Return the (X, Y) coordinate for the center point of the cell that contains the specified text.  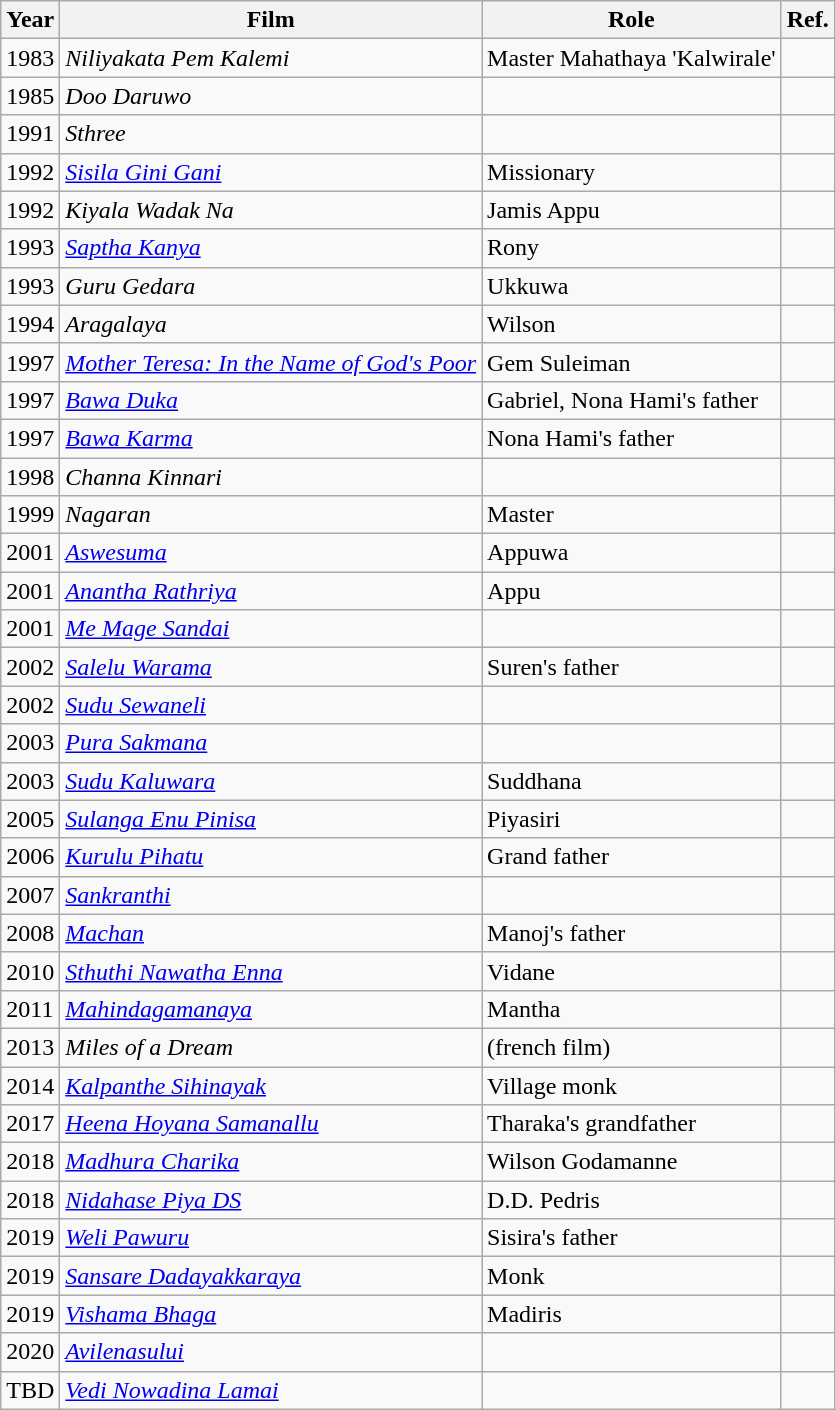
Madhura Charika (271, 1162)
Master Mahathaya 'Kalwirale' (632, 58)
Manoj's father (632, 933)
Salelu Warama (271, 667)
Mantha (632, 1009)
1999 (30, 515)
2008 (30, 933)
1983 (30, 58)
Nona Hami's father (632, 438)
Guru Gedara (271, 286)
Vedi Nowadina Lamai (271, 1390)
2005 (30, 819)
Nagaran (271, 515)
Sankranthi (271, 895)
Sthuthi Nawatha Enna (271, 971)
Nidahase Piya DS (271, 1200)
Bawa Duka (271, 400)
Wilson (632, 324)
1998 (30, 477)
Channa Kinnari (271, 477)
Appuwa (632, 553)
Pura Sakmana (271, 743)
2010 (30, 971)
Kiyala Wadak Na (271, 210)
2006 (30, 857)
Village monk (632, 1085)
Ref. (808, 20)
1994 (30, 324)
Vidane (632, 971)
Kalpanthe Sihinayak (271, 1085)
Gem Suleiman (632, 362)
Tharaka's grandfather (632, 1124)
Film (271, 20)
Mahindagamanaya (271, 1009)
Sudu Kaluwara (271, 781)
Miles of a Dream (271, 1047)
Master (632, 515)
Jamis Appu (632, 210)
1985 (30, 96)
Suddhana (632, 781)
Niliyakata Pem Kalemi (271, 58)
2020 (30, 1352)
Sansare Dadayakkaraya (271, 1276)
Wilson Godamanne (632, 1162)
2017 (30, 1124)
D.D. Pedris (632, 1200)
Piyasiri (632, 819)
Year (30, 20)
Vishama Bhaga (271, 1314)
2007 (30, 895)
Aragalaya (271, 324)
Anantha Rathriya (271, 591)
Machan (271, 933)
Monk (632, 1276)
2011 (30, 1009)
1991 (30, 134)
Sudu Sewaneli (271, 705)
Sisila Gini Gani (271, 172)
TBD (30, 1390)
Mother Teresa: In the Name of God's Poor (271, 362)
(french film) (632, 1047)
Me Mage Sandai (271, 629)
Missionary (632, 172)
Heena Hoyana Samanallu (271, 1124)
Aswesuma (271, 553)
Grand father (632, 857)
Avilenasului (271, 1352)
Rony (632, 248)
Sisira's father (632, 1238)
Madiris (632, 1314)
Doo Daruwo (271, 96)
Suren's father (632, 667)
Weli Pawuru (271, 1238)
Kurulu Pihatu (271, 857)
Role (632, 20)
Ukkuwa (632, 286)
Bawa Karma (271, 438)
Saptha Kanya (271, 248)
Sulanga Enu Pinisa (271, 819)
2013 (30, 1047)
Appu (632, 591)
2014 (30, 1085)
Gabriel, Nona Hami's father (632, 400)
Sthree (271, 134)
